Return [X, Y] of the center of cell containing provided text 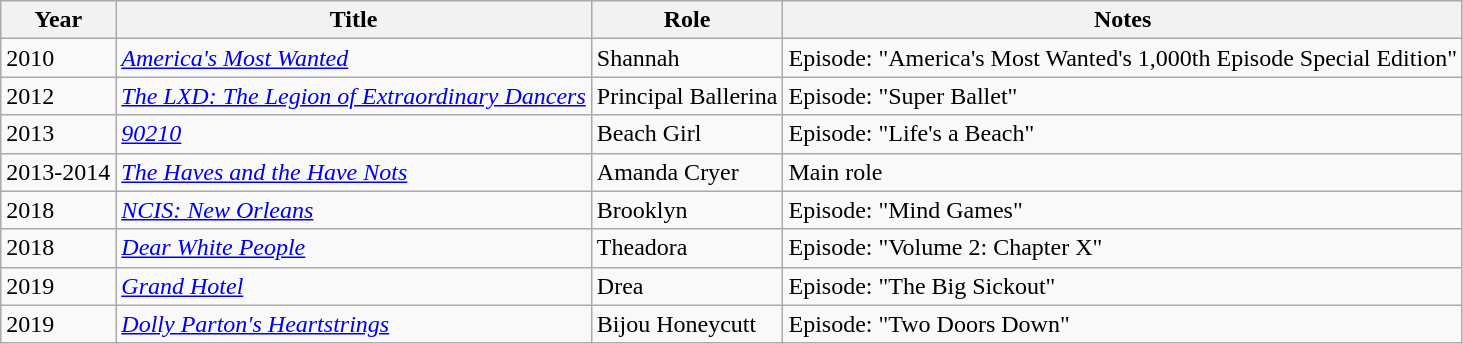
2012 [58, 96]
Main role [1123, 172]
NCIS: New Orleans [354, 210]
Dear White People [354, 248]
2013-2014 [58, 172]
Amanda Cryer [687, 172]
Role [687, 20]
Grand Hotel [354, 286]
Dolly Parton's Heartstrings [354, 324]
Episode: "Volume 2: Chapter X" [1123, 248]
90210 [354, 134]
Episode: "The Big Sickout" [1123, 286]
Theadora [687, 248]
Episode: "Super Ballet" [1123, 96]
Title [354, 20]
2010 [58, 58]
Brooklyn [687, 210]
Episode: "Mind Games" [1123, 210]
Shannah [687, 58]
Year [58, 20]
Beach Girl [687, 134]
Episode: "Two Doors Down" [1123, 324]
The LXD: The Legion of Extraordinary Dancers [354, 96]
Notes [1123, 20]
The Haves and the Have Nots [354, 172]
2013 [58, 134]
Episode: "Life's a Beach" [1123, 134]
Episode: "America's Most Wanted's 1,000th Episode Special Edition" [1123, 58]
Drea [687, 286]
America's Most Wanted [354, 58]
Principal Ballerina [687, 96]
Bijou Honeycutt [687, 324]
